Search for the cell housing the specified text and yield its (x, y) center coordinate. 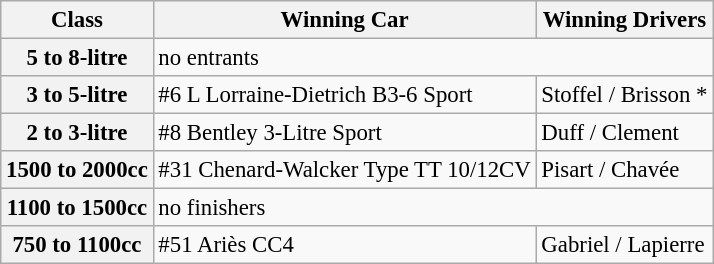
3 to 5-litre (77, 95)
#51 Ariès CC4 (344, 245)
#31 Chenard-Walcker Type TT 10/12CV (344, 170)
Winning Drivers (624, 20)
Gabriel / Lapierre (624, 245)
#8 Bentley 3-Litre Sport (344, 133)
no entrants (433, 58)
Duff / Clement (624, 133)
Stoffel / Brisson * (624, 95)
5 to 8-litre (77, 58)
2 to 3-litre (77, 133)
Class (77, 20)
#6 L Lorraine-Dietrich B3-6 Sport (344, 95)
750 to 1100cc (77, 245)
no finishers (433, 208)
1500 to 2000cc (77, 170)
Pisart / Chavée (624, 170)
Winning Car (344, 20)
1100 to 1500cc (77, 208)
